Locate the cell with the specified text and output its [X, Y] center coordinate. 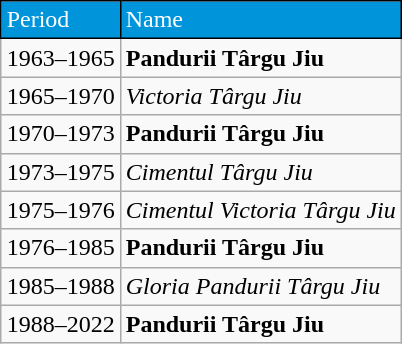
1963–1965 [60, 58]
Victoria Târgu Jiu [260, 96]
1970–1973 [60, 134]
1988–2022 [60, 324]
Cimentul Victoria Târgu Jiu [260, 210]
Gloria Pandurii Târgu Jiu [260, 286]
Period [60, 20]
1975–1976 [60, 210]
Cimentul Târgu Jiu [260, 172]
1965–1970 [60, 96]
1985–1988 [60, 286]
1973–1975 [60, 172]
1976–1985 [60, 248]
Name [260, 20]
